Extract the [X, Y] coordinate from the center of the cell holding the provided text.  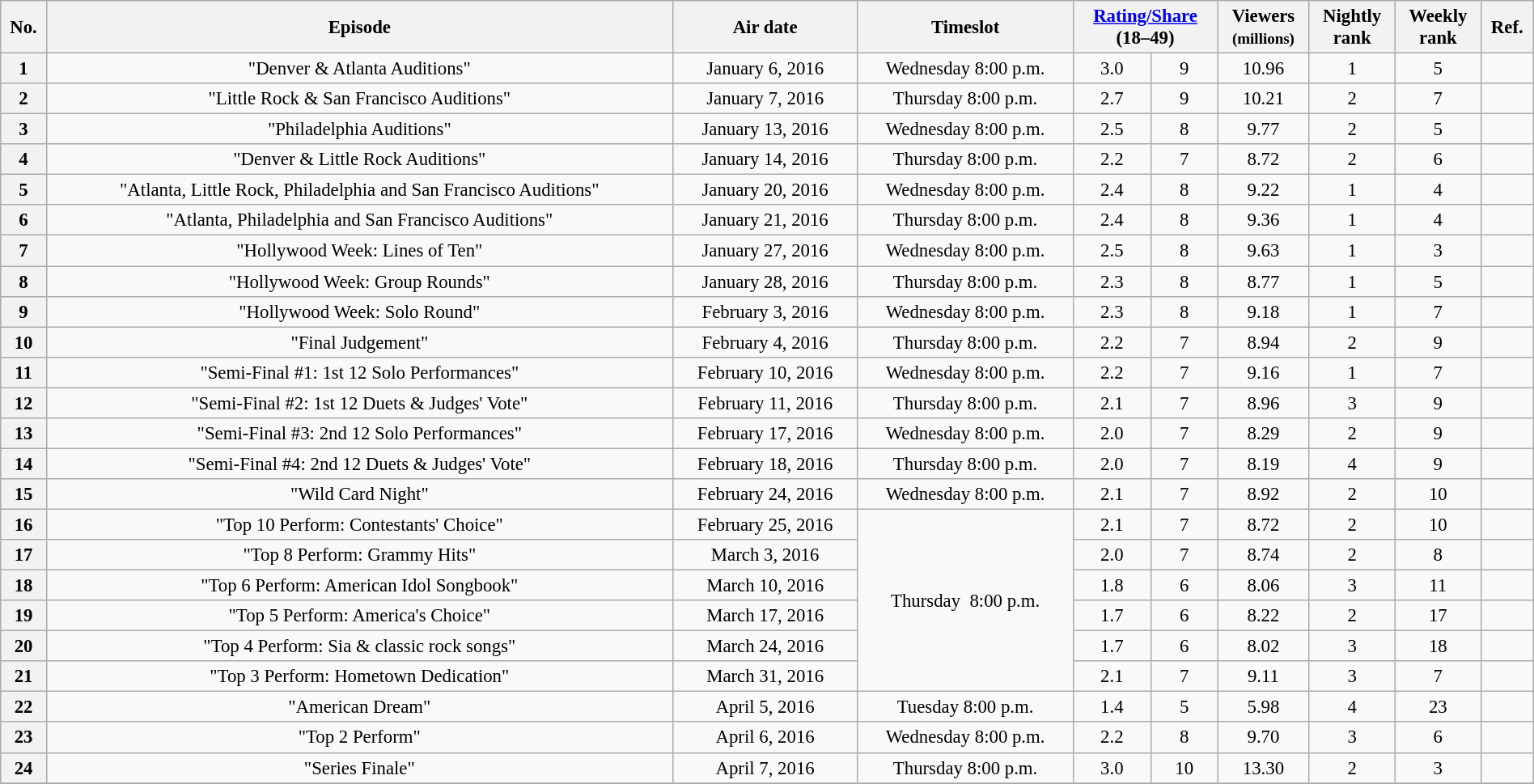
"Hollywood Week: Group Rounds" [359, 282]
8.77 [1264, 282]
8.06 [1264, 586]
Rating/Share(18–49) [1146, 28]
February 18, 2016 [765, 464]
January 6, 2016 [765, 69]
Timeslot [965, 28]
8.92 [1264, 494]
8.29 [1264, 434]
January 21, 2016 [765, 221]
April 5, 2016 [765, 707]
"Top 4 Perform: Sia & classic rock songs" [359, 646]
8.96 [1264, 403]
"Top 6 Perform: American Idol Songbook" [359, 586]
"American Dream" [359, 707]
January 20, 2016 [765, 190]
9.16 [1264, 372]
1.4 [1112, 707]
"Little Rock & San Francisco Auditions" [359, 99]
16 [24, 524]
January 13, 2016 [765, 129]
February 4, 2016 [765, 342]
January 7, 2016 [765, 99]
"Hollywood Week: Solo Round" [359, 311]
Nightlyrank [1352, 28]
14 [24, 464]
January 28, 2016 [765, 282]
"Atlanta, Philadelphia and San Francisco Auditions" [359, 221]
2.7 [1112, 99]
9.22 [1264, 190]
March 10, 2016 [765, 586]
"Series Finale" [359, 768]
15 [24, 494]
"Atlanta, Little Rock, Philadelphia and San Francisco Auditions" [359, 190]
Weeklyrank [1438, 28]
February 17, 2016 [765, 434]
"Semi-Final #1: 1st 12 Solo Performances" [359, 372]
Ref. [1506, 28]
12 [24, 403]
9.63 [1264, 251]
19 [24, 616]
"Denver & Little Rock Auditions" [359, 159]
"Top 5 Perform: America's Choice" [359, 616]
Air date [765, 28]
January 14, 2016 [765, 159]
Episode [359, 28]
9.18 [1264, 311]
13 [24, 434]
9.70 [1264, 738]
10.21 [1264, 99]
21 [24, 676]
March 17, 2016 [765, 616]
22 [24, 707]
9.77 [1264, 129]
8.19 [1264, 464]
"Top 2 Perform" [359, 738]
January 27, 2016 [765, 251]
13.30 [1264, 768]
February 11, 2016 [765, 403]
20 [24, 646]
Viewers(millions) [1264, 28]
9.36 [1264, 221]
"Semi-Final #4: 2nd 12 Duets & Judges' Vote" [359, 464]
8.94 [1264, 342]
10.96 [1264, 69]
"Philadelphia Auditions" [359, 129]
March 31, 2016 [765, 676]
"Wild Card Night" [359, 494]
March 3, 2016 [765, 555]
March 24, 2016 [765, 646]
"Final Judgement" [359, 342]
"Top 3 Perform: Hometown Dedication" [359, 676]
February 3, 2016 [765, 311]
"Denver & Atlanta Auditions" [359, 69]
1.8 [1112, 586]
February 25, 2016 [765, 524]
"Top 10 Perform: Contestants' Choice" [359, 524]
"Top 8 Perform: Grammy Hits" [359, 555]
9.11 [1264, 676]
April 6, 2016 [765, 738]
February 10, 2016 [765, 372]
"Hollywood Week: Lines of Ten" [359, 251]
5.98 [1264, 707]
24 [24, 768]
Tuesday 8:00 p.m. [965, 707]
8.74 [1264, 555]
"Semi-Final #3: 2nd 12 Solo Performances" [359, 434]
No. [24, 28]
8.22 [1264, 616]
February 24, 2016 [765, 494]
April 7, 2016 [765, 768]
"Semi-Final #2: 1st 12 Duets & Judges' Vote" [359, 403]
8.02 [1264, 646]
